Extract the (X, Y) coordinate from the center of the cell holding the provided text.  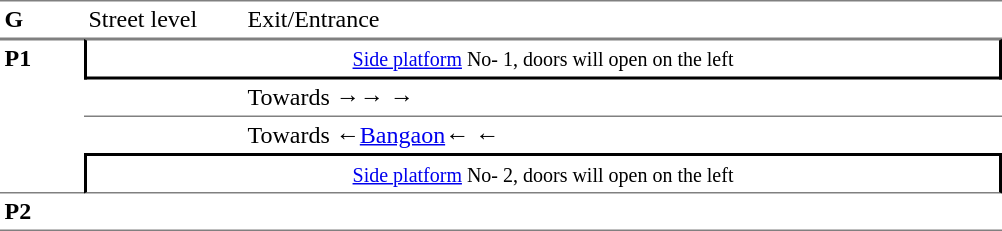
Street level (164, 20)
Exit/Entrance (622, 20)
Towards →→ → (622, 99)
P1 (42, 116)
G (42, 20)
Side platform No- 1, doors will open on the left (543, 59)
Side platform No- 2, doors will open on the left (543, 173)
Towards ←Bangaon← ← (622, 135)
